Return [x, y] of the center of cell containing provided text 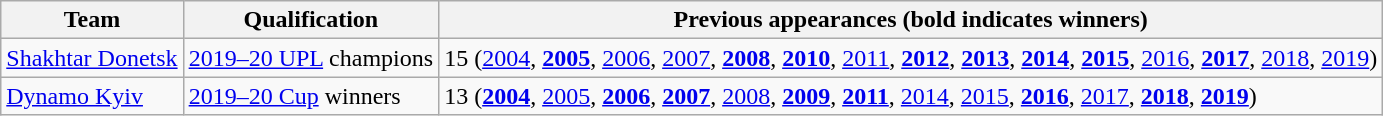
Qualification [311, 20]
Team [92, 20]
13 (2004, 2005, 2006, 2007, 2008, 2009, 2011, 2014, 2015, 2016, 2017, 2018, 2019) [911, 96]
Previous appearances (bold indicates winners) [911, 20]
2019–20 UPL champions [311, 58]
Shakhtar Donetsk [92, 58]
2019–20 Cup winners [311, 96]
Dynamo Kyiv [92, 96]
15 (2004, 2005, 2006, 2007, 2008, 2010, 2011, 2012, 2013, 2014, 2015, 2016, 2017, 2018, 2019) [911, 58]
